For the text-containing cell, return its midpoint in (x, y) coordinate format. 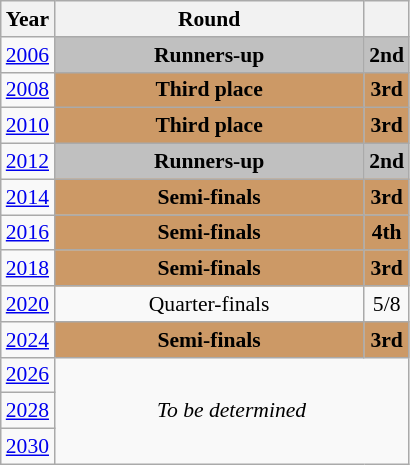
2028 (28, 411)
2020 (28, 304)
2008 (28, 90)
2010 (28, 126)
4th (386, 233)
2026 (28, 375)
2014 (28, 197)
Round (209, 19)
2006 (28, 55)
2012 (28, 162)
Year (28, 19)
To be determined (232, 410)
2016 (28, 233)
2018 (28, 269)
Quarter-finals (209, 304)
5/8 (386, 304)
2024 (28, 340)
2030 (28, 447)
